Search for the cell housing the specified text and yield its [X, Y] center coordinate. 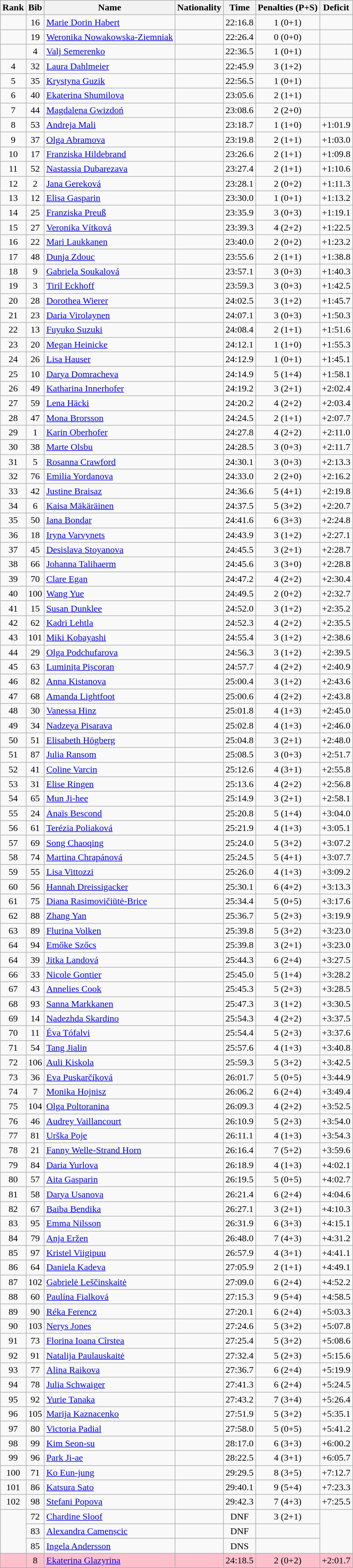
Johanna Talihaerm [110, 564]
25:20.8 [240, 813]
Daria Virolaynen [110, 315]
25:14.9 [240, 799]
22:56.5 [240, 81]
Emma Nilsson [110, 1224]
27:36.7 [240, 1370]
24:30.1 [240, 462]
Hannah Dreissigacker [110, 886]
+5:08.6 [336, 1341]
Andreja Mali [110, 125]
Marte Olsbu [110, 447]
+2:28.7 [336, 550]
Miki Kobayashi [110, 637]
28:22.5 [240, 1458]
23:05.6 [240, 95]
Flurina Volken [110, 931]
+4:10.3 [336, 1209]
26:01.7 [240, 1077]
+2:07.7 [336, 418]
27:41.3 [240, 1385]
24:12.9 [240, 359]
Nastassia Dubarezava [110, 169]
+3:52.5 [336, 1106]
25:04.8 [240, 740]
Franziska Preuß [110, 213]
0 (0+0) [288, 37]
Julia Schwaiger [110, 1385]
24:18.5 [240, 1560]
24:24.5 [240, 418]
Lena Häcki [110, 403]
Victoria Padial [110, 1429]
+2:02.4 [336, 388]
+2:13.3 [336, 462]
+2:28.8 [336, 564]
+3:09.2 [336, 872]
25:59.3 [240, 1062]
25:30.1 [240, 886]
Gabriela Soukalová [110, 271]
Chardine Sloof [110, 1516]
24:33.0 [240, 476]
Ekaterina Shumilova [110, 95]
29:29.5 [240, 1473]
+5:03.3 [336, 1311]
Marie Dorin Habert [110, 22]
Karin Oberhofer [110, 433]
25:54.3 [240, 1018]
+2:24.8 [336, 520]
Daniela Kadeva [110, 1267]
Desislava Stoyanova [110, 550]
23:57.1 [240, 271]
+1:11.3 [336, 184]
+3:28.5 [336, 989]
Baiba Bendika [110, 1209]
Daria Yurlova [110, 1165]
26:27.1 [240, 1209]
8 (3+5) [288, 1473]
+1:38.8 [336, 257]
23:19.8 [240, 139]
Rank [13, 8]
Alexandra Camenșcic [110, 1531]
+5:24.5 [336, 1385]
23:26.6 [240, 154]
Éva Tófalvi [110, 1033]
Tang Jialin [110, 1048]
+1:42.5 [336, 286]
24:52.0 [240, 608]
Weronika Nowakowska-Ziemniak [110, 37]
25:44.3 [240, 960]
24:45.5 [240, 550]
Darya Usanova [110, 1194]
24:14.9 [240, 374]
Iryna Varvynets [110, 535]
6 (4+2) [288, 886]
Coline Varcin [110, 769]
Olga Abramova [110, 139]
Darya Domracheva [110, 374]
Kim Seon-su [110, 1443]
27:51.9 [240, 1414]
26:11.1 [240, 1136]
25:24.0 [240, 843]
25:01.8 [240, 711]
+3:19.9 [336, 916]
Olga Podchufarova [110, 652]
26:10.9 [240, 1121]
25:00.4 [240, 682]
+1:09.8 [336, 154]
Mun Ji-hee [110, 799]
24:37.5 [240, 506]
Julia Ransom [110, 755]
+4:31.2 [336, 1238]
25:47.3 [240, 1004]
+1:19.1 [336, 213]
+3:04.0 [336, 813]
+2:51.7 [336, 755]
Kadri Lehtla [110, 623]
Krystyna Guzik [110, 81]
27:32.4 [240, 1355]
Aita Gasparin [110, 1180]
+3:27.5 [336, 960]
27:15.3 [240, 1297]
24:49.5 [240, 593]
23:28.1 [240, 184]
+2:30.4 [336, 579]
Bib [35, 8]
Auli Kiskola [110, 1062]
26:19.5 [240, 1180]
Ingela Andersson [110, 1546]
22:16.8 [240, 22]
Sanna Markkanen [110, 1004]
Nadzeya Pisarava [110, 725]
Nationality [199, 8]
Justine Braisaz [110, 491]
7 (5+2) [288, 1150]
23:59.3 [240, 286]
Annelies Cook [110, 989]
+2:56.8 [336, 784]
Valj Semerenko [110, 52]
Dorothea Wierer [110, 301]
25:34.4 [240, 901]
+3:07.2 [336, 843]
+3:07.7 [336, 857]
+3:37.6 [336, 1033]
22:36.5 [240, 52]
+2:45.0 [336, 711]
26:16.4 [240, 1150]
24:02.5 [240, 301]
104 [35, 1106]
25:00.6 [240, 696]
106 [35, 1062]
24:07.1 [240, 315]
25:08.5 [240, 755]
+6:00.2 [336, 1443]
+3:37.5 [336, 1018]
29:40.1 [240, 1487]
+3:54.3 [336, 1136]
27:05.9 [240, 1267]
Fanny Welle-Strand Horn [110, 1150]
25:26.0 [240, 872]
Iana Bondar [110, 520]
+2:46.0 [336, 725]
Laura Dahlmeier [110, 66]
25:02.8 [240, 725]
24:20.2 [240, 403]
Marija Kaznacenko [110, 1414]
27:25.4 [240, 1341]
25:12.6 [240, 769]
Deficit [336, 8]
23:35.9 [240, 213]
Katsura Sato [110, 1487]
+4:15.1 [336, 1224]
22:26.4 [240, 37]
3 (3+0) [288, 564]
+1:58.1 [336, 374]
23:18.7 [240, 125]
Alina Raikova [110, 1370]
22:45.9 [240, 66]
+2:58.1 [336, 799]
+3:40.8 [336, 1048]
Fuyuko Suzuki [110, 330]
29:42.3 [240, 1502]
27:58.0 [240, 1429]
Wang Yue [110, 593]
DNS [240, 1546]
Ko Eun-jung [110, 1473]
24:55.4 [240, 637]
+2:11.7 [336, 447]
25:21.9 [240, 828]
Kristel Viigipuu [110, 1253]
+3:44.9 [336, 1077]
Gabrielė Leščinskaitė [110, 1282]
Eva Puskarčíková [110, 1077]
+2:38.6 [336, 637]
+1:40.3 [336, 271]
Ekaterina Glazyrina [110, 1560]
24:19.2 [240, 388]
24:56.3 [240, 652]
+2:11.0 [336, 433]
+3:30.5 [336, 1004]
+2:01.7 [336, 1560]
26:57.9 [240, 1253]
+3:42.5 [336, 1062]
28:17.0 [240, 1443]
Réka Ferencz [110, 1311]
Emilia Yordanova [110, 476]
+4:41.1 [336, 1253]
+1:51.6 [336, 330]
Audrey Vaillancourt [110, 1121]
+1:45.1 [336, 359]
Lisa Hauser [110, 359]
+5:35.1 [336, 1414]
24:08.4 [240, 330]
Veronika Vítková [110, 227]
25:24.5 [240, 857]
+2:40.9 [336, 667]
+1:23.2 [336, 242]
Jana Gereková [110, 184]
24:47.2 [240, 579]
Rosanna Crawford [110, 462]
26:09.3 [240, 1106]
26:31.9 [240, 1224]
Penalties (P+S) [288, 8]
23:39.3 [240, 227]
+1:22.5 [336, 227]
7 (3+4) [288, 1399]
26:18.9 [240, 1165]
Elisa Gasparin [110, 198]
Nicole Gontier [110, 975]
Martina Chrapánová [110, 857]
Zhang Yan [110, 916]
103 [35, 1326]
+2:35.5 [336, 623]
24:45.6 [240, 564]
Anna Kistanova [110, 682]
+4:52.2 [336, 1282]
+3:49.4 [336, 1092]
+3:28.2 [336, 975]
+2:03.4 [336, 403]
Anja Eržen [110, 1238]
Jitka Landová [110, 960]
+3:59.6 [336, 1150]
+1:50.3 [336, 315]
+4:02.1 [336, 1165]
+1:10.6 [336, 169]
27:09.0 [240, 1282]
+5:07.8 [336, 1326]
23:55.6 [240, 257]
24:28.5 [240, 447]
Nadezhda Skardino [110, 1018]
26:21.4 [240, 1194]
+2:43.8 [336, 696]
Luminița Pișcoran [110, 667]
Lisa Vittozzi [110, 872]
24:12.1 [240, 344]
Anaïs Bescond [110, 813]
Terézia Poliaková [110, 828]
25:45.3 [240, 989]
+7:23.3 [336, 1487]
+5:26.4 [336, 1399]
Tiril Eckhoff [110, 286]
+5:19.9 [336, 1370]
26:48.0 [240, 1238]
25:36.7 [240, 916]
Time [240, 8]
+2:20.7 [336, 506]
24:43.9 [240, 535]
Susan Dunklee [110, 608]
Nerys Jones [110, 1326]
+2:39.5 [336, 652]
24:27.8 [240, 433]
27:24.6 [240, 1326]
23:30.0 [240, 198]
Paulína Fialková [110, 1297]
24:41.6 [240, 520]
23:40.0 [240, 242]
+7:25.5 [336, 1502]
65 [35, 799]
25:13.6 [240, 784]
+4:02.7 [336, 1180]
Song Chaoqing [110, 843]
+7:12.7 [336, 1473]
23:27.4 [240, 169]
Urška Poje [110, 1136]
+4:58.5 [336, 1297]
Magdalena Gwizdoń [110, 110]
27:20.1 [240, 1311]
25:57.6 [240, 1048]
25:54.4 [240, 1033]
Amanda Lightfoot [110, 696]
Elise Ringen [110, 784]
+4:49.1 [336, 1267]
Elisabeth Högberg [110, 740]
26:06.2 [240, 1092]
+5:41.2 [336, 1429]
Kaisa Mäkäräinen [110, 506]
Mari Laukkanen [110, 242]
+1:45.7 [336, 301]
Emőke Szőcs [110, 945]
Dunja Zdouc [110, 257]
+3:17.6 [336, 901]
Yurie Tanaka [110, 1399]
+4:04.6 [336, 1194]
Florina Ioana Cîrstea [110, 1341]
+6:05.7 [336, 1458]
+2:48.0 [336, 740]
+2:27.1 [336, 535]
Clare Egan [110, 579]
+1:01.9 [336, 125]
23:08.6 [240, 110]
Diana Rasimovičiūtė-Brice [110, 901]
Stefani Popova [110, 1502]
+2:55.8 [336, 769]
+3:54.0 [336, 1121]
+3:13.3 [336, 886]
Mona Brorsson [110, 418]
Katharina Innerhofer [110, 388]
25:45.0 [240, 975]
3 [35, 286]
27:43.2 [240, 1399]
+2:35.2 [336, 608]
24:57.7 [240, 667]
2 [35, 184]
Megan Heinicke [110, 344]
Natalija Paulauskaitė [110, 1355]
Vanessa Hinz [110, 711]
+1:55.3 [336, 344]
+1:13.2 [336, 198]
1 [35, 433]
105 [35, 1414]
+3:05.1 [336, 828]
Name [110, 8]
+2:19.8 [336, 491]
24:36.6 [240, 491]
Olga Poltoranina [110, 1106]
+2:32.7 [336, 593]
+1:03.0 [336, 139]
+2:16.2 [336, 476]
+2:43.6 [336, 682]
Franziska Hildebrand [110, 154]
Park Ji-ae [110, 1458]
Monika Hojnisz [110, 1092]
+5:15.6 [336, 1355]
24:52.3 [240, 623]
